Identify which cell holds the provided text, then report its [X, Y] central coordinate. 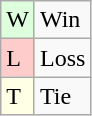
Loss [62, 58]
L [18, 58]
Win [62, 20]
Tie [62, 96]
T [18, 96]
W [18, 20]
